Detect which cell encompasses the target text, then output its (X, Y) center coordinate. 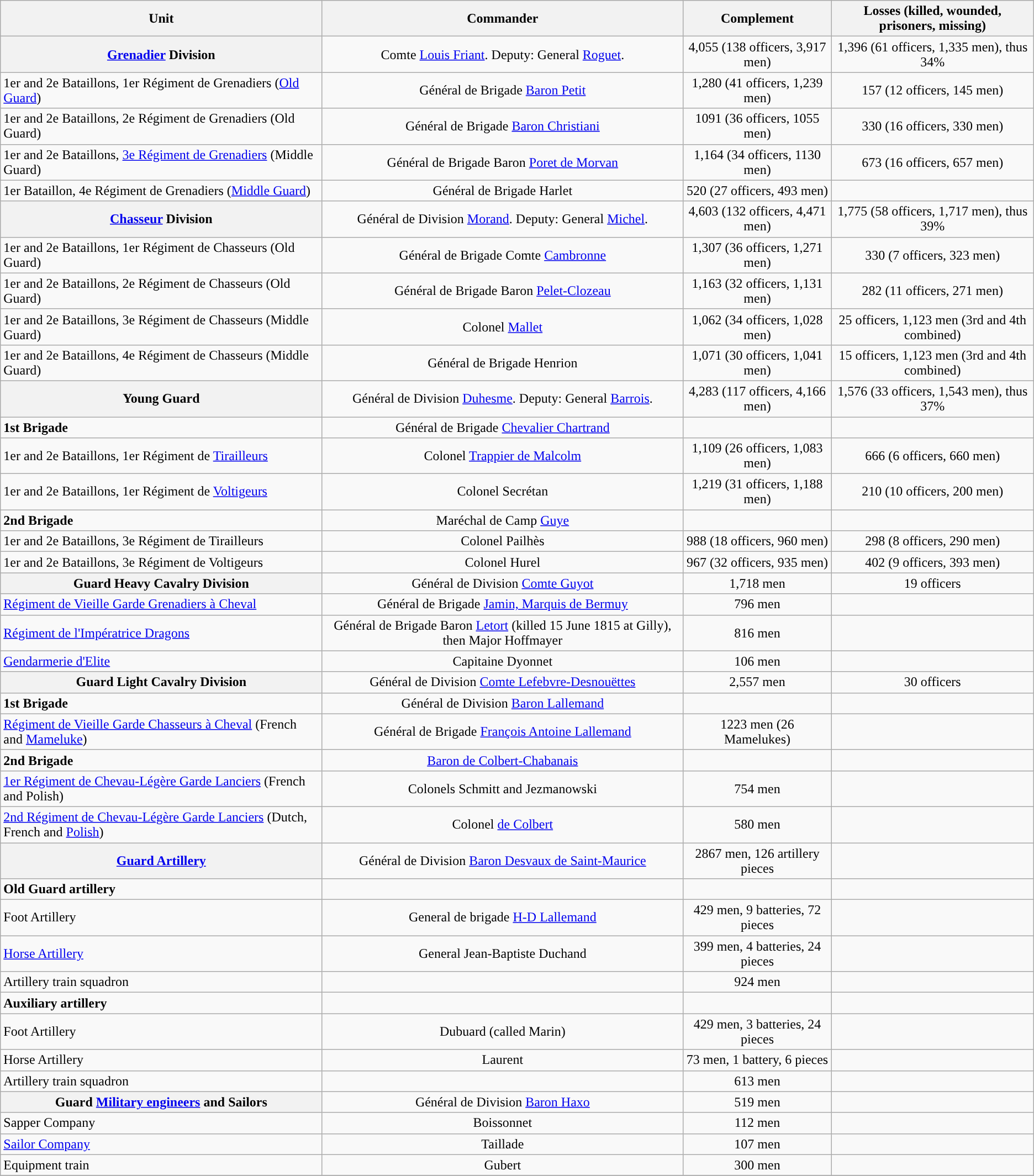
Général de Division Duhesme. Deputy: General Barrois. (503, 399)
282 (11 officers, 271 men) (932, 291)
1er and 2e Bataillons, 3e Régiment de Grenadiers (Middle Guard) (161, 162)
2nd Régiment de Chevau-Légère Garde Lanciers (Dutch, French and Polish) (161, 824)
Général de Brigade Baron Petit (503, 91)
Général de Brigade Baron Poret de Morvan (503, 162)
1er and 2e Bataillons, 1er Régiment de Tirailleurs (161, 456)
Général de Brigade Baron Letort (killed 15 June 1815 at Gilly), then Major Hoffmayer (503, 633)
1,219 (31 officers, 1,188 men) (757, 492)
429 men, 9 batteries, 72 pieces (757, 918)
General Jean-Baptiste Duchand (503, 953)
1er and 2e Bataillons, 1er Régiment de Voltigeurs (161, 492)
Colonel de Colbert (503, 824)
330 (7 officers, 323 men) (932, 255)
1er and 2e Bataillons, 3e Régiment de Voltigeurs (161, 562)
Taillade (503, 1144)
Général de Brigade Harlet (503, 191)
Colonel Pailhès (503, 541)
107 men (757, 1144)
Gubert (503, 1165)
1,307 (36 officers, 1,271 men) (757, 255)
673 (16 officers, 657 men) (932, 162)
300 men (757, 1165)
Boissonnet (503, 1123)
Chasseur Division (161, 219)
Complement (757, 19)
Baron de Colbert-Chabanais (503, 760)
754 men (757, 789)
520 (27 officers, 493 men) (757, 191)
Capitaine Dyonnet (503, 661)
Colonels Schmitt and Jezmanowski (503, 789)
429 men, 3 batteries, 24 pieces (757, 1032)
Dubuard (called Marin) (503, 1032)
Général de Division Comte Guyot (503, 583)
Régiment de l'Impératrice Dragons (161, 633)
1,062 (34 officers, 1,028 men) (757, 327)
Général de Division Comte Lefebvre-Desnouëttes (503, 682)
Général de Division Baron Lallemand (503, 703)
399 men, 4 batteries, 24 pieces (757, 953)
1er and 2e Bataillons, 3e Régiment de Chasseurs (Middle Guard) (161, 327)
Old Guard artillery (161, 889)
298 (8 officers, 290 men) (932, 541)
967 (32 officers, 935 men) (757, 562)
Maréchal de Camp Guye (503, 520)
Equipment train (161, 1165)
2,557 men (757, 682)
Général de Brigade Henrion (503, 362)
796 men (757, 604)
Losses (killed, wounded, prisoners, missing) (932, 19)
1,396 (61 officers, 1,335 men), thus 34% (932, 54)
Grenadier Division (161, 54)
1er Bataillon, 4e Régiment de Grenadiers (Middle Guard) (161, 191)
25 officers, 1,123 men (3rd and 4th combined) (932, 327)
Gendarmerie d'Elite (161, 661)
Général de Brigade Comte Cambronne (503, 255)
19 officers (932, 583)
Auxiliary artillery (161, 1003)
580 men (757, 824)
Général de Division Morand. Deputy: General Michel. (503, 219)
Sailor Company (161, 1144)
1er and 2e Bataillons, 4e Régiment de Chasseurs (Middle Guard) (161, 362)
1,280 (41 officers, 1,239 men) (757, 91)
Laurent (503, 1060)
Général de Brigade Chevalier Chartrand (503, 427)
30 officers (932, 682)
1,071 (30 officers, 1,041 men) (757, 362)
1,163 (32 officers, 1,131 men) (757, 291)
1223 men (26 Mamelukes) (757, 731)
Colonel Secrétan (503, 492)
519 men (757, 1102)
1er and 2e Bataillons, 1er Régiment de Chasseurs (Old Guard) (161, 255)
Guard Artillery (161, 861)
816 men (757, 633)
1,718 men (757, 583)
210 (10 officers, 200 men) (932, 492)
2867 men, 126 artillery pieces (757, 861)
402 (9 officers, 393 men) (932, 562)
Régiment de Vieille Garde Grenadiers à Cheval (161, 604)
Général de Division Baron Desvaux de Saint-Maurice (503, 861)
1091 (36 officers, 1055 men) (757, 126)
1er and 2e Bataillons, 1er Régiment de Grenadiers (Old Guard) (161, 91)
1er and 2e Bataillons, 2e Régiment de Chasseurs (Old Guard) (161, 291)
Régiment de Vieille Garde Chasseurs à Cheval (French and Mameluke) (161, 731)
Général de Brigade Jamin, Marquis de Bermuy (503, 604)
106 men (757, 661)
Commander (503, 19)
Colonel Mallet (503, 327)
1,109 (26 officers, 1,083 men) (757, 456)
General de brigade H-D Lallemand (503, 918)
1,576 (33 officers, 1,543 men), thus 37% (932, 399)
112 men (757, 1123)
Sapper Company (161, 1123)
Guard Military engineers and Sailors (161, 1102)
Guard Light Cavalry Division (161, 682)
73 men, 1 battery, 6 pieces (757, 1060)
Général de Brigade Baron Christiani (503, 126)
666 (6 officers, 660 men) (932, 456)
924 men (757, 982)
Unit (161, 19)
157 (12 officers, 145 men) (932, 91)
1,775 (58 officers, 1,717 men), thus 39% (932, 219)
4,283 (117 officers, 4,166 men) (757, 399)
Général de Brigade Baron Pelet-Clozeau (503, 291)
1er and 2e Bataillons, 3e Régiment de Tirailleurs (161, 541)
613 men (757, 1081)
4,055 (138 officers, 3,917 men) (757, 54)
Colonel Trappier de Malcolm (503, 456)
4,603 (132 officers, 4,471 men) (757, 219)
Comte Louis Friant. Deputy: General Roguet. (503, 54)
Young Guard (161, 399)
1er and 2e Bataillons, 2e Régiment de Grenadiers (Old Guard) (161, 126)
988 (18 officers, 960 men) (757, 541)
Colonel Hurel (503, 562)
Général de Division Baron Haxo (503, 1102)
Général de Brigade François Antoine Lallemand (503, 731)
Guard Heavy Cavalry Division (161, 583)
1er Régiment de Chevau-Légère Garde Lanciers (French and Polish) (161, 789)
1,164 (34 officers, 1130 men) (757, 162)
15 officers, 1,123 men (3rd and 4th combined) (932, 362)
330 (16 officers, 330 men) (932, 126)
